Output the (X, Y) coordinate of the center of the cell containing the given text.  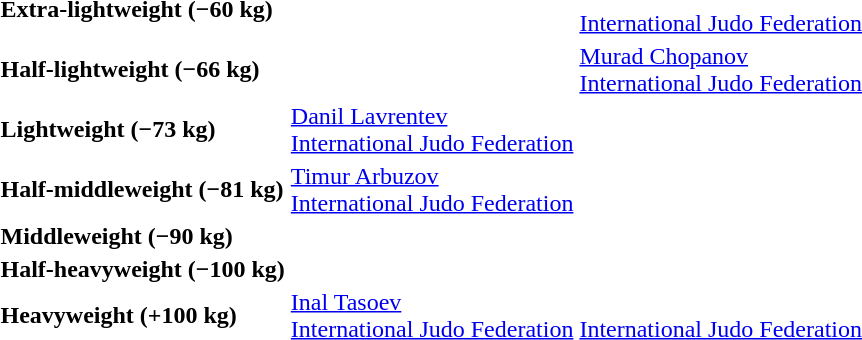
Timur ArbuzovInternational Judo Federation (432, 190)
Danil LavrentevInternational Judo Federation (432, 130)
